Determine the [x, y] coordinate at the center of the cell enclosing the given text.  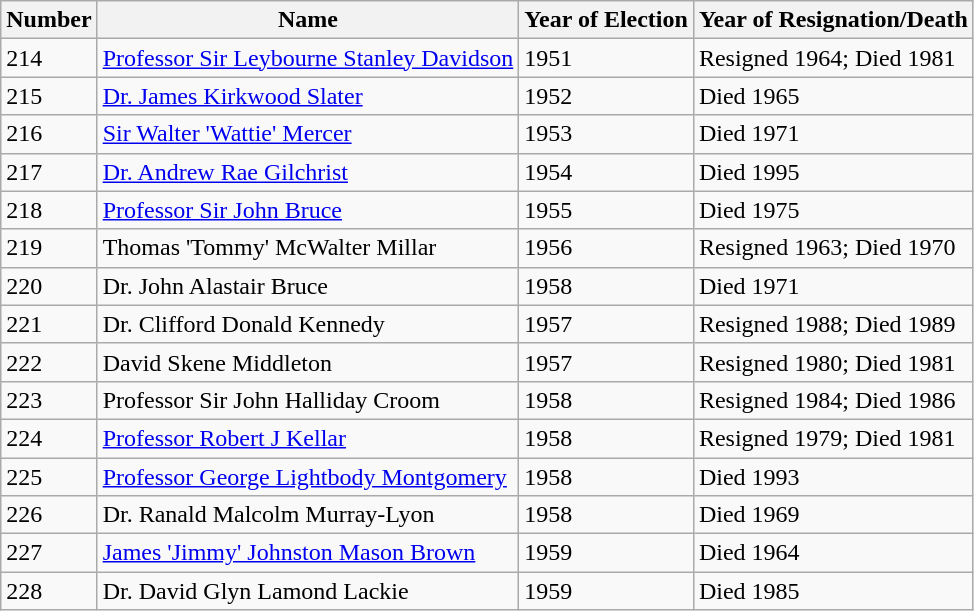
Died 1964 [833, 553]
220 [49, 286]
226 [49, 515]
225 [49, 477]
Died 1965 [833, 96]
Year of Resignation/Death [833, 20]
1955 [606, 210]
Sir Walter 'Wattie' Mercer [308, 134]
1956 [606, 248]
Year of Election [606, 20]
Died 1993 [833, 477]
1952 [606, 96]
Number [49, 20]
Dr. David Glyn Lamond Lackie [308, 591]
Professor Sir Leybourne Stanley Davidson [308, 58]
Resigned 1964; Died 1981 [833, 58]
1953 [606, 134]
222 [49, 362]
Professor Sir John Bruce [308, 210]
Died 1975 [833, 210]
Resigned 1980; Died 1981 [833, 362]
Died 1995 [833, 172]
218 [49, 210]
1954 [606, 172]
216 [49, 134]
221 [49, 324]
Dr. Clifford Donald Kennedy [308, 324]
Professor Sir John Halliday Croom [308, 400]
Dr. Ranald Malcolm Murray-Lyon [308, 515]
Resigned 1979; Died 1981 [833, 438]
James 'Jimmy' Johnston Mason Brown [308, 553]
Dr. James Kirkwood Slater [308, 96]
215 [49, 96]
214 [49, 58]
Thomas 'Tommy' McWalter Millar [308, 248]
223 [49, 400]
1951 [606, 58]
Professor George Lightbody Montgomery [308, 477]
224 [49, 438]
227 [49, 553]
217 [49, 172]
Professor Robert J Kellar [308, 438]
228 [49, 591]
Died 1969 [833, 515]
Resigned 1963; Died 1970 [833, 248]
Died 1985 [833, 591]
Name [308, 20]
Dr. John Alastair Bruce [308, 286]
David Skene Middleton [308, 362]
Resigned 1984; Died 1986 [833, 400]
Resigned 1988; Died 1989 [833, 324]
219 [49, 248]
Dr. Andrew Rae Gilchrist [308, 172]
